For the text-containing cell, return its midpoint in (X, Y) coordinate format. 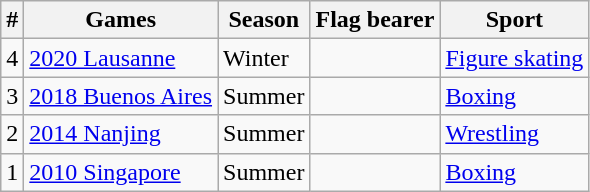
1 (12, 172)
2010 Singapore (121, 172)
3 (12, 96)
Sport (514, 20)
Games (121, 20)
# (12, 20)
2020 Lausanne (121, 58)
2018 Buenos Aires (121, 96)
Season (264, 20)
2014 Nanjing (121, 134)
Flag bearer (375, 20)
2 (12, 134)
4 (12, 58)
Winter (264, 58)
Figure skating (514, 58)
Wrestling (514, 134)
